From the cell containing the given text, extract its center point as (X, Y) coordinate. 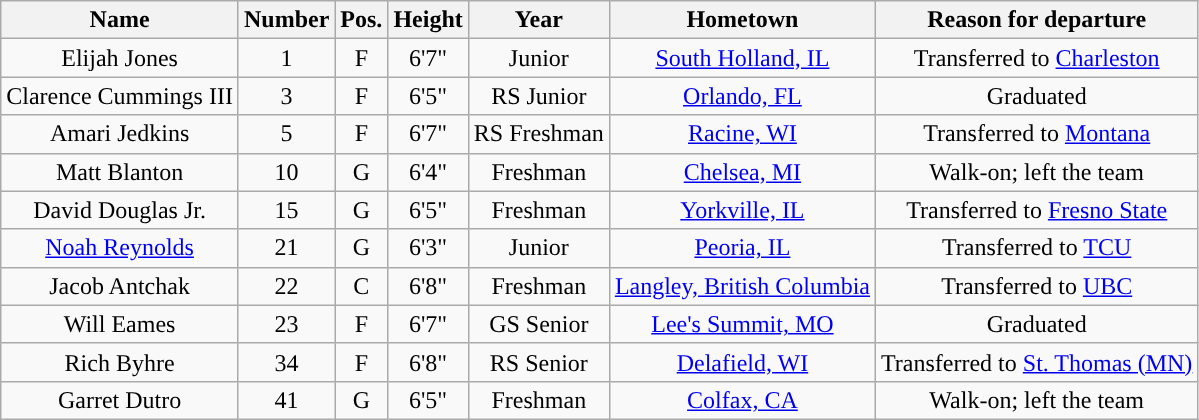
Elijah Jones (120, 58)
Transferred to TCU (1037, 248)
6'3" (428, 248)
Matt Blanton (120, 172)
Chelsea, MI (742, 172)
Delafield, WI (742, 362)
Lee's Summit, MO (742, 324)
Clarence Cummings III (120, 96)
Transferred to UBC (1037, 286)
23 (286, 324)
22 (286, 286)
1 (286, 58)
15 (286, 210)
Rich Byhre (120, 362)
Langley, British Columbia (742, 286)
Number (286, 20)
Garret Dutro (120, 400)
6'4" (428, 172)
41 (286, 400)
Colfax, CA (742, 400)
Will Eames (120, 324)
Hometown (742, 20)
Transferred to St. Thomas (MN) (1037, 362)
Reason for departure (1037, 20)
Transferred to Montana (1037, 134)
Height (428, 20)
Racine, WI (742, 134)
Name (120, 20)
Amari Jedkins (120, 134)
5 (286, 134)
GS Senior (538, 324)
21 (286, 248)
Transferred to Fresno State (1037, 210)
Transferred to Charleston (1037, 58)
Orlando, FL (742, 96)
David Douglas Jr. (120, 210)
RS Freshman (538, 134)
Jacob Antchak (120, 286)
South Holland, IL (742, 58)
34 (286, 362)
RS Junior (538, 96)
10 (286, 172)
Year (538, 20)
Noah Reynolds (120, 248)
Pos. (362, 20)
RS Senior (538, 362)
Yorkville, IL (742, 210)
Peoria, IL (742, 248)
3 (286, 96)
C (362, 286)
